For the text-containing cell, return its midpoint in [X, Y] coordinate format. 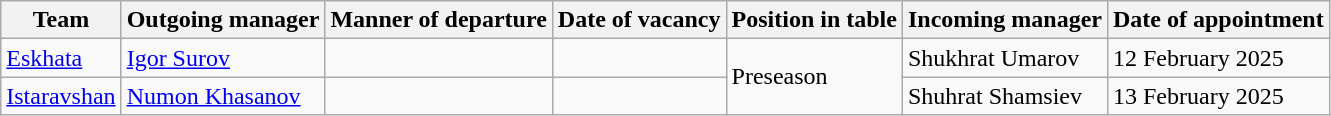
Date of appointment [1218, 20]
Date of vacancy [639, 20]
Igor Surov [223, 58]
Position in table [814, 20]
Shukhrat Umarov [1004, 58]
Shuhrat Shamsiev [1004, 96]
12 February 2025 [1218, 58]
Team [61, 20]
Incoming manager [1004, 20]
Eskhata [61, 58]
Outgoing manager [223, 20]
Preseason [814, 77]
Numon Khasanov [223, 96]
Istaravshan [61, 96]
13 February 2025 [1218, 96]
Manner of departure [438, 20]
